Locate the cell with the specified text and output its [x, y] center coordinate. 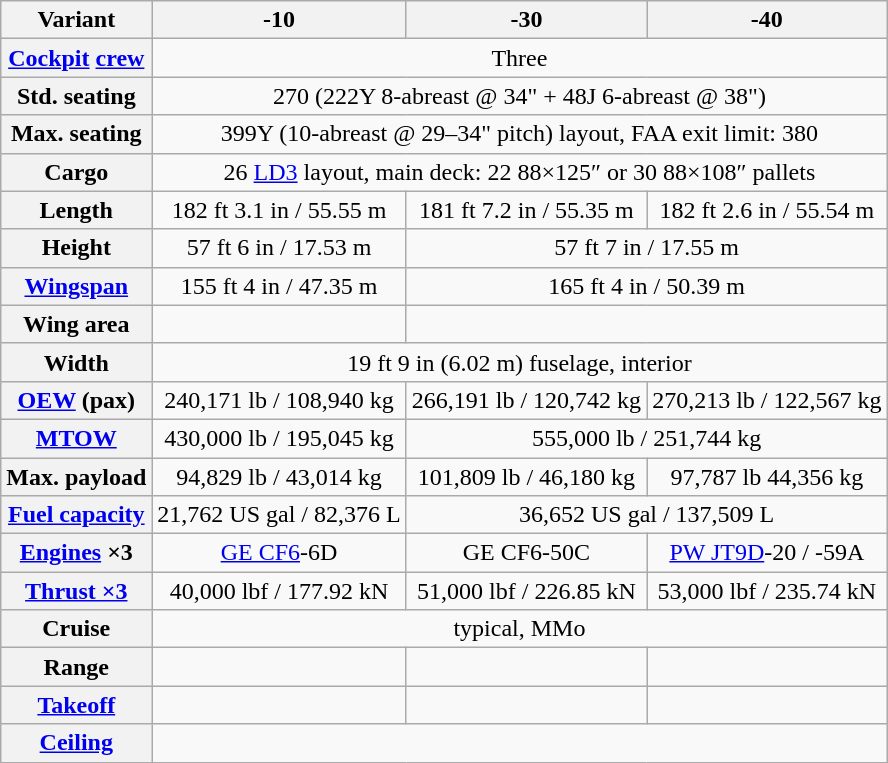
Wingspan [76, 286]
Cockpit crew [76, 58]
94,829 lb / 43,014 kg [279, 477]
40,000 lbf / 177.92 kN [279, 591]
97,787 lb 44,356 kg [767, 477]
Takeoff [76, 705]
21,762 US gal / 82,376 L [279, 515]
Thrust ×3 [76, 591]
-40 [767, 20]
165 ft 4 in / 50.39 m [646, 286]
155 ft 4 in / 47.35 m [279, 286]
430,000 lb / 195,045 kg [279, 438]
Max. payload [76, 477]
Three [520, 58]
36,652 US gal / 137,509 L [646, 515]
PW JT9D-20 / -59A [767, 553]
19 ft 9 in (6.02 m) fuselage, interior [520, 362]
555,000 lb / 251,744 kg [646, 438]
Width [76, 362]
Height [76, 248]
MTOW [76, 438]
240,171 lb / 108,940 kg [279, 400]
Cruise [76, 629]
26 LD3 layout, main deck: 22 88×125″ or 30 88×108″ pallets [520, 172]
Variant [76, 20]
57 ft 7 in / 17.55 m [646, 248]
Fuel capacity [76, 515]
53,000 lbf / 235.74 kN [767, 591]
GE CF6-50C [526, 553]
Wing area [76, 324]
399Y (10-abreast @ 29–34" pitch) layout, FAA exit limit: 380 [520, 134]
270 (222Y 8-abreast @ 34" + 48J 6-abreast @ 38") [520, 96]
101,809 lb / 46,180 kg [526, 477]
OEW (pax) [76, 400]
typical, MMo [520, 629]
GE CF6-6D [279, 553]
182 ft 3.1 in / 55.55 m [279, 210]
Engines ×3 [76, 553]
Length [76, 210]
181 ft 7.2 in / 55.35 m [526, 210]
51,000 lbf / 226.85 kN [526, 591]
57 ft 6 in / 17.53 m [279, 248]
Max. seating [76, 134]
266,191 lb / 120,742 kg [526, 400]
Ceiling [76, 743]
Std. seating [76, 96]
-10 [279, 20]
270,213 lb / 122,567 kg [767, 400]
182 ft 2.6 in / 55.54 m [767, 210]
Cargo [76, 172]
-30 [526, 20]
Range [76, 667]
